Scan for the cell matching the given text and deliver its (x, y) coordinate at center. 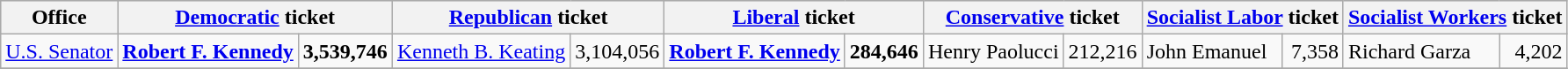
4,202 (1533, 51)
Kenneth B. Keating (481, 51)
Democratic ticket (255, 18)
Conservative ticket (1032, 18)
3,539,746 (345, 51)
284,646 (884, 51)
212,216 (1102, 51)
Richard Garza (1421, 51)
Office (60, 18)
John Emanuel (1211, 51)
Henry Paolucci (993, 51)
U.S. Senator (60, 51)
Socialist Workers ticket (1455, 18)
7,358 (1312, 51)
Socialist Labor ticket (1243, 18)
Liberal ticket (795, 18)
Republican ticket (527, 18)
3,104,056 (617, 51)
